Output the [X, Y] coordinate of the center of the cell containing the given text.  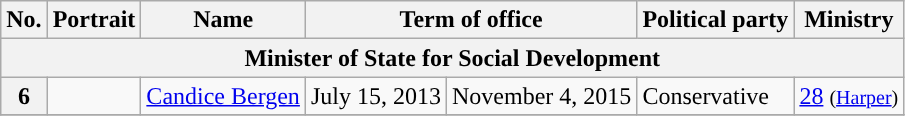
Name [224, 20]
Portrait [94, 20]
July 15, 2013 [376, 96]
Minister of State for Social Development [452, 58]
Term of office [470, 20]
6 [24, 96]
Candice Bergen [224, 96]
28 (Harper) [849, 96]
No. [24, 20]
November 4, 2015 [541, 96]
Conservative [716, 96]
Political party [716, 20]
Ministry [849, 20]
